Capture the cell that displays the provided text and extract its [x, y] central coordinate. 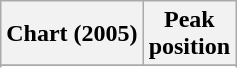
Chart (2005) [72, 34]
Peakposition [189, 34]
